Find where the given text appears and provide that cell's center as [X, Y] coordinate. 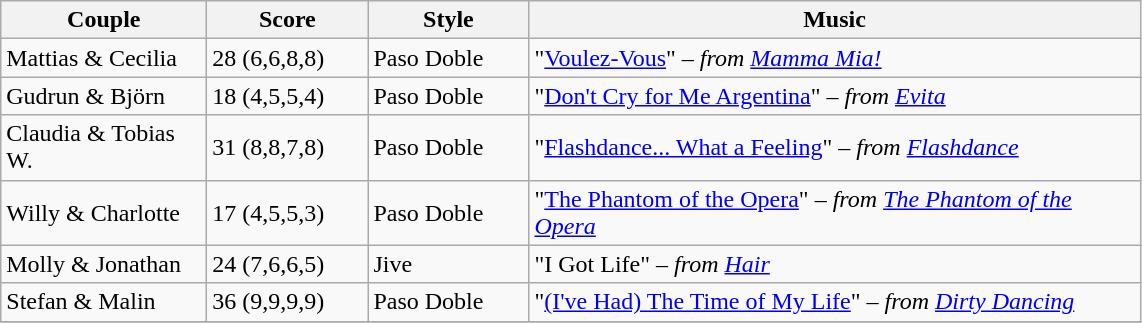
Gudrun & Björn [104, 96]
"Don't Cry for Me Argentina" – from Evita [834, 96]
Claudia & Tobias W. [104, 148]
24 (7,6,6,5) [288, 264]
Stefan & Malin [104, 302]
"Voulez-Vous" – from Mamma Mia! [834, 58]
"I Got Life" – from Hair [834, 264]
"The Phantom of the Opera" – from The Phantom of the Opera [834, 212]
Music [834, 20]
"(I've Had) The Time of My Life" – from Dirty Dancing [834, 302]
Molly & Jonathan [104, 264]
31 (8,8,7,8) [288, 148]
Style [448, 20]
17 (4,5,5,3) [288, 212]
Score [288, 20]
Mattias & Cecilia [104, 58]
18 (4,5,5,4) [288, 96]
36 (9,9,9,9) [288, 302]
"Flashdance... What a Feeling" – from Flashdance [834, 148]
28 (6,6,8,8) [288, 58]
Jive [448, 264]
Couple [104, 20]
Willy & Charlotte [104, 212]
